Return [X, Y] of the center of cell containing provided text 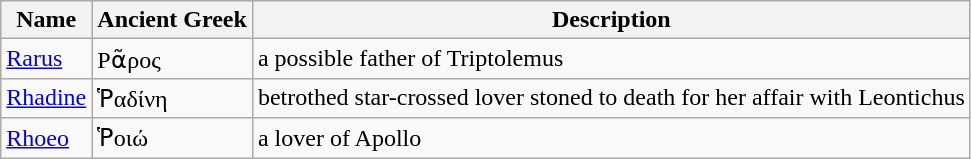
Ῥοιώ [172, 138]
Ancient Greek [172, 20]
Rarus [46, 59]
a possible father of Triptolemus [611, 59]
Rhoeo [46, 138]
Ῥαδίνη [172, 98]
Ρᾶρος [172, 59]
a lover of Apollo [611, 138]
Rhadine [46, 98]
betrothed star-crossed lover stoned to death for her affair with Leontichus [611, 98]
Description [611, 20]
Name [46, 20]
